For the text-containing cell, return its midpoint in (x, y) coordinate format. 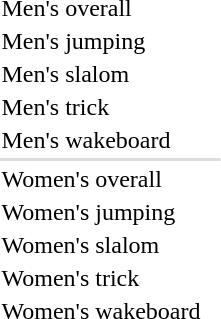
Men's wakeboard (101, 140)
Women's jumping (101, 212)
Men's jumping (101, 41)
Men's trick (101, 107)
Women's overall (101, 179)
Women's slalom (101, 245)
Men's slalom (101, 74)
Women's trick (101, 278)
